Pinpoint the cell where the given text exists, returning its (x, y) midpoint coordinate. 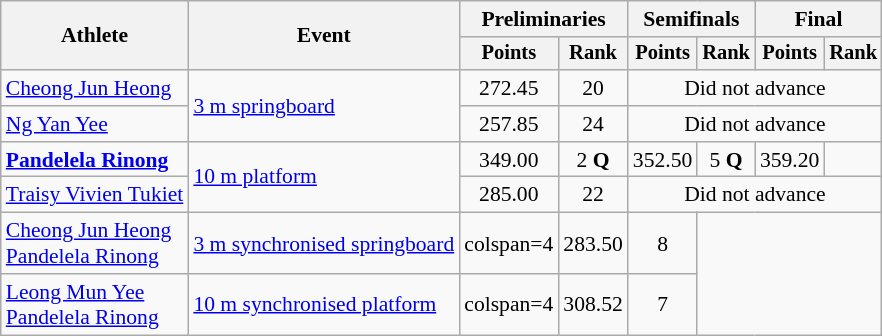
Preliminaries (544, 19)
283.50 (592, 244)
3 m springboard (324, 106)
10 m synchronised platform (324, 304)
352.50 (662, 160)
257.85 (508, 124)
22 (592, 195)
349.00 (508, 160)
308.52 (592, 304)
Cheong Jun HeongPandelela Rinong (95, 244)
Final (818, 19)
272.45 (508, 88)
8 (662, 244)
Traisy Vivien Tukiet (95, 195)
359.20 (790, 160)
285.00 (508, 195)
2 Q (592, 160)
Athlete (95, 36)
Pandelela Rinong (95, 160)
Semifinals (692, 19)
5 Q (726, 160)
Leong Mun YeePandelela Rinong (95, 304)
Event (324, 36)
24 (592, 124)
10 m platform (324, 178)
7 (662, 304)
3 m synchronised springboard (324, 244)
Ng Yan Yee (95, 124)
Cheong Jun Heong (95, 88)
20 (592, 88)
